Scan for the cell matching the given text and deliver its (x, y) coordinate at center. 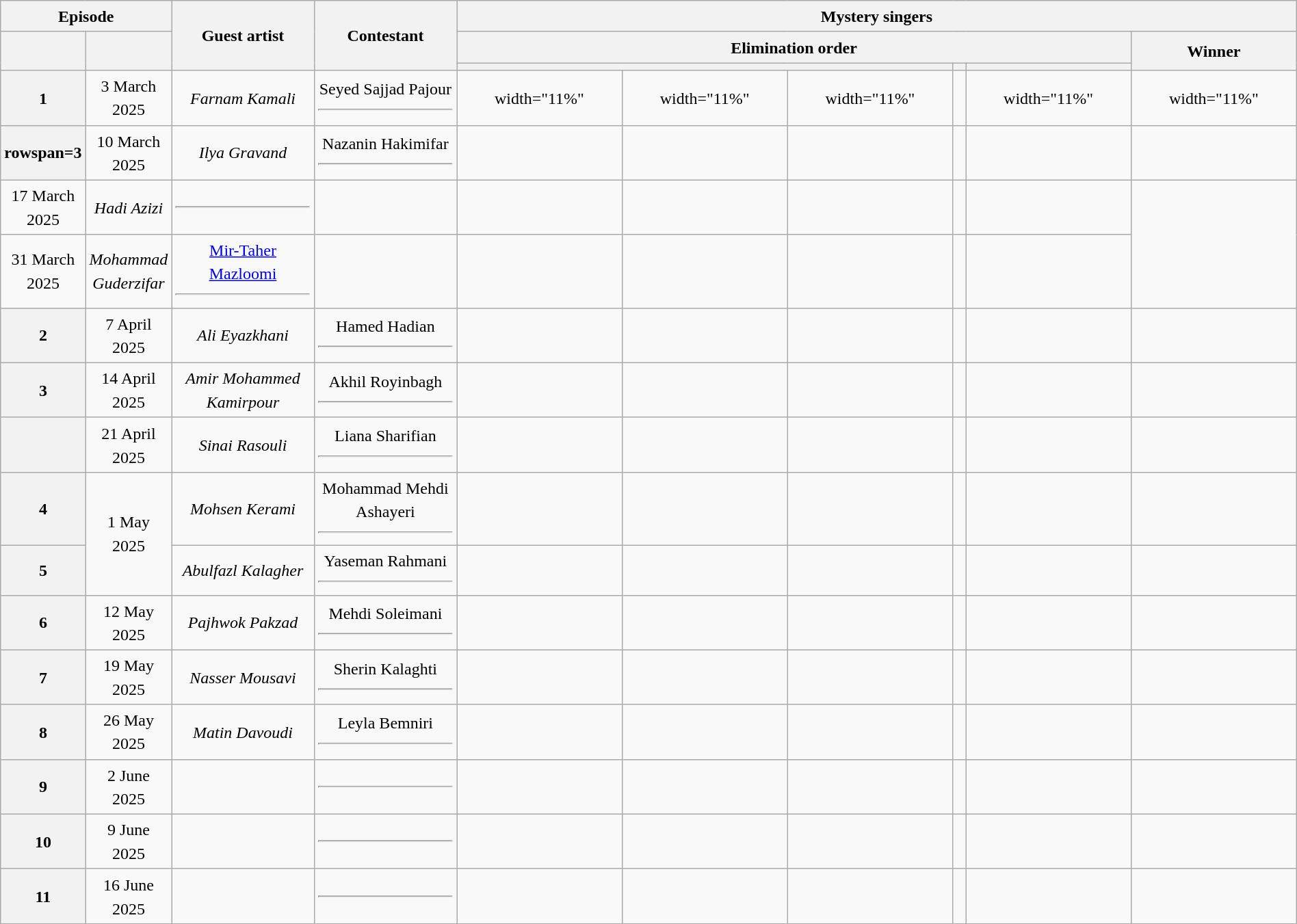
Nasser Mousavi (243, 677)
21 April 2025 (129, 445)
Ilya Gravand (243, 153)
Ali Eyazkhani (243, 335)
Episode (86, 16)
4 (43, 509)
Leyla Bemniri (385, 732)
Matin Davoudi (243, 732)
Elimination order (794, 47)
Sherin Kalaghti (385, 677)
Contestant (385, 36)
8 (43, 732)
rowspan=3 (43, 153)
Hamed Hadian (385, 335)
10 (43, 841)
Yaseman Rahmani (385, 570)
7 April 2025 (129, 335)
2 June 2025 (129, 787)
Winner (1214, 51)
Mystery singers (877, 16)
Hadi Azizi (129, 207)
10 March 2025 (129, 153)
Farnam Kamali (243, 98)
31 March 2025 (43, 271)
16 June 2025 (129, 896)
17 March 2025 (43, 207)
Liana Sharifian (385, 445)
5 (43, 570)
Abulfazl Kalagher (243, 570)
7 (43, 677)
Guest artist (243, 36)
Mohsen Kerami (243, 509)
3 March 2025 (129, 98)
26 May 2025 (129, 732)
Pajhwok Pakzad (243, 622)
Mohammad Mehdi Ashayeri (385, 509)
11 (43, 896)
Mir-Taher Mazloomi (243, 271)
Seyed Sajjad Pajour (385, 98)
Akhil Royinbagh (385, 390)
Mohammad Guderzifar (129, 271)
14 April 2025 (129, 390)
1 May 2025 (129, 533)
2 (43, 335)
Amir Mohammed Kamirpour (243, 390)
9 June 2025 (129, 841)
12 May 2025 (129, 622)
Sinai Rasouli (243, 445)
Mehdi Soleimani (385, 622)
9 (43, 787)
19 May 2025 (129, 677)
3 (43, 390)
6 (43, 622)
Nazanin Hakimifar (385, 153)
1 (43, 98)
